Detect which cell encompasses the target text, then output its (x, y) center coordinate. 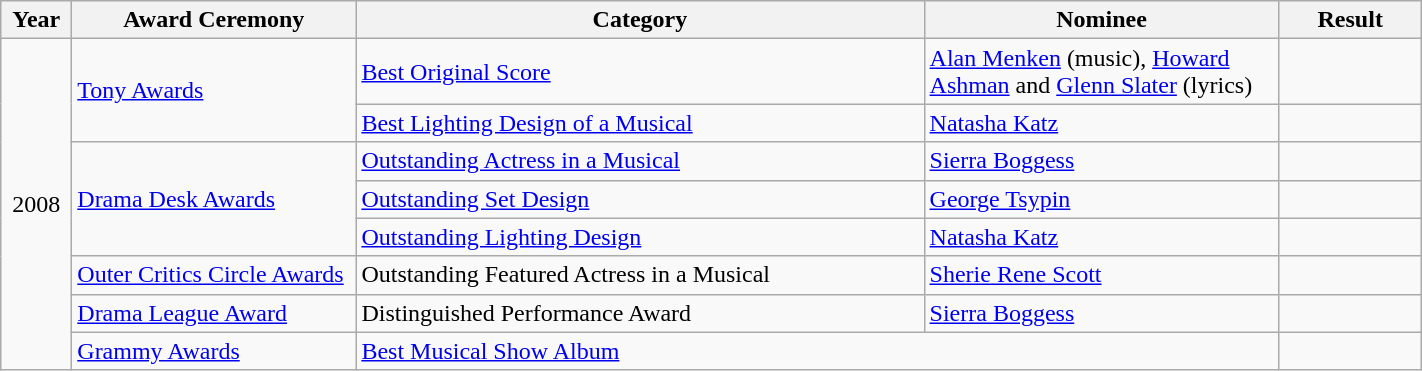
Best Musical Show Album (818, 351)
Outstanding Featured Actress in a Musical (640, 275)
Best Lighting Design of a Musical (640, 123)
Outstanding Set Design (640, 199)
Distinguished Performance Award (640, 313)
Year (36, 20)
Result (1350, 20)
2008 (36, 205)
Award Ceremony (214, 20)
Category (640, 20)
Tony Awards (214, 90)
Drama Desk Awards (214, 199)
Best Original Score (640, 72)
Alan Menken (music), Howard Ashman and Glenn Slater (lyrics) (1102, 72)
Grammy Awards (214, 351)
Outer Critics Circle Awards (214, 275)
Outstanding Actress in a Musical (640, 161)
Outstanding Lighting Design (640, 237)
Sherie Rene Scott (1102, 275)
Drama League Award (214, 313)
George Tsypin (1102, 199)
Nominee (1102, 20)
